Capture the cell that displays the provided text and extract its [x, y] central coordinate. 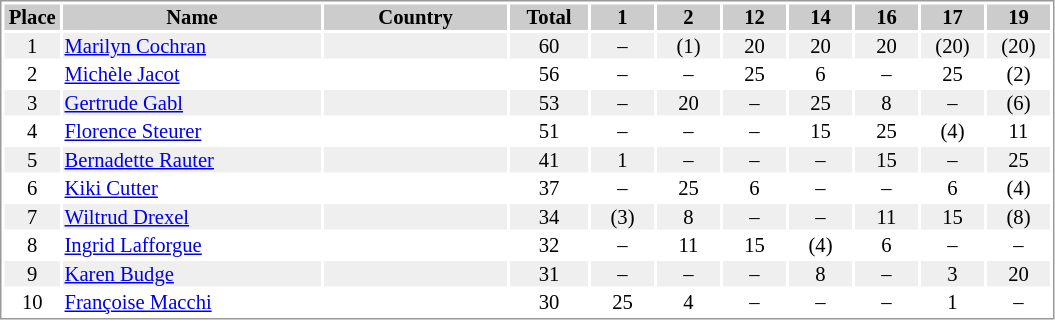
(8) [1018, 217]
Françoise Macchi [192, 303]
Ingrid Lafforgue [192, 245]
(1) [688, 46]
14 [820, 17]
9 [32, 274]
Place [32, 17]
(3) [622, 217]
34 [549, 217]
Michèle Jacot [192, 75]
Wiltrud Drexel [192, 217]
53 [549, 103]
5 [32, 160]
60 [549, 46]
Bernadette Rauter [192, 160]
7 [32, 217]
56 [549, 75]
Name [192, 17]
Country [416, 17]
Marilyn Cochran [192, 46]
Total [549, 17]
51 [549, 131]
12 [754, 17]
32 [549, 245]
Karen Budge [192, 274]
41 [549, 160]
(6) [1018, 103]
37 [549, 189]
16 [886, 17]
30 [549, 303]
17 [952, 17]
10 [32, 303]
Florence Steurer [192, 131]
Kiki Cutter [192, 189]
19 [1018, 17]
(2) [1018, 75]
31 [549, 274]
Gertrude Gabl [192, 103]
